Find where the given text appears and provide that cell's center as [x, y] coordinate. 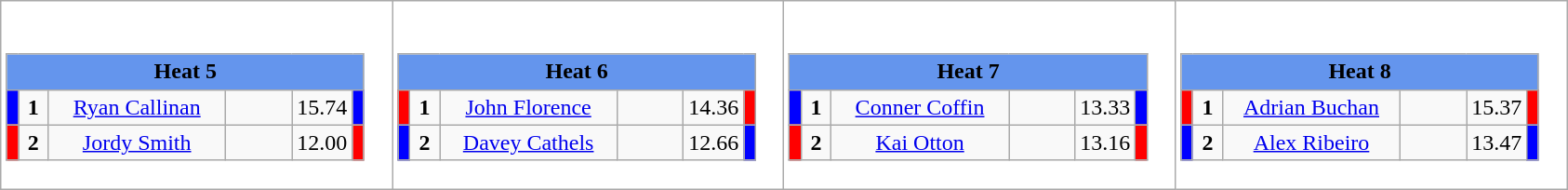
Heat 7 [968, 72]
13.16 [1105, 142]
15.37 [1497, 107]
12.00 [322, 142]
Heat 5 1 Ryan Callinan 15.74 2 Jordy Smith 12.00 [197, 95]
John Florence [528, 107]
Heat 8 [1360, 72]
Heat 6 [577, 72]
Heat 7 1 Conner Coffin 13.33 2 Kai Otton 13.16 [980, 95]
12.66 [714, 142]
Jordy Smith [138, 142]
15.74 [322, 107]
13.33 [1105, 107]
Davey Cathels [528, 142]
13.47 [1497, 142]
Heat 8 1 Adrian Buchan 15.37 2 Alex Ribeiro 13.47 [1371, 95]
Ryan Callinan [138, 107]
Alex Ribeiro [1311, 142]
Adrian Buchan [1311, 107]
Heat 6 1 John Florence 14.36 2 Davey Cathels 12.66 [588, 95]
Heat 5 [185, 72]
14.36 [714, 107]
Conner Coffin [921, 107]
Kai Otton [921, 142]
